Locate the cell with the specified text and output its (X, Y) center coordinate. 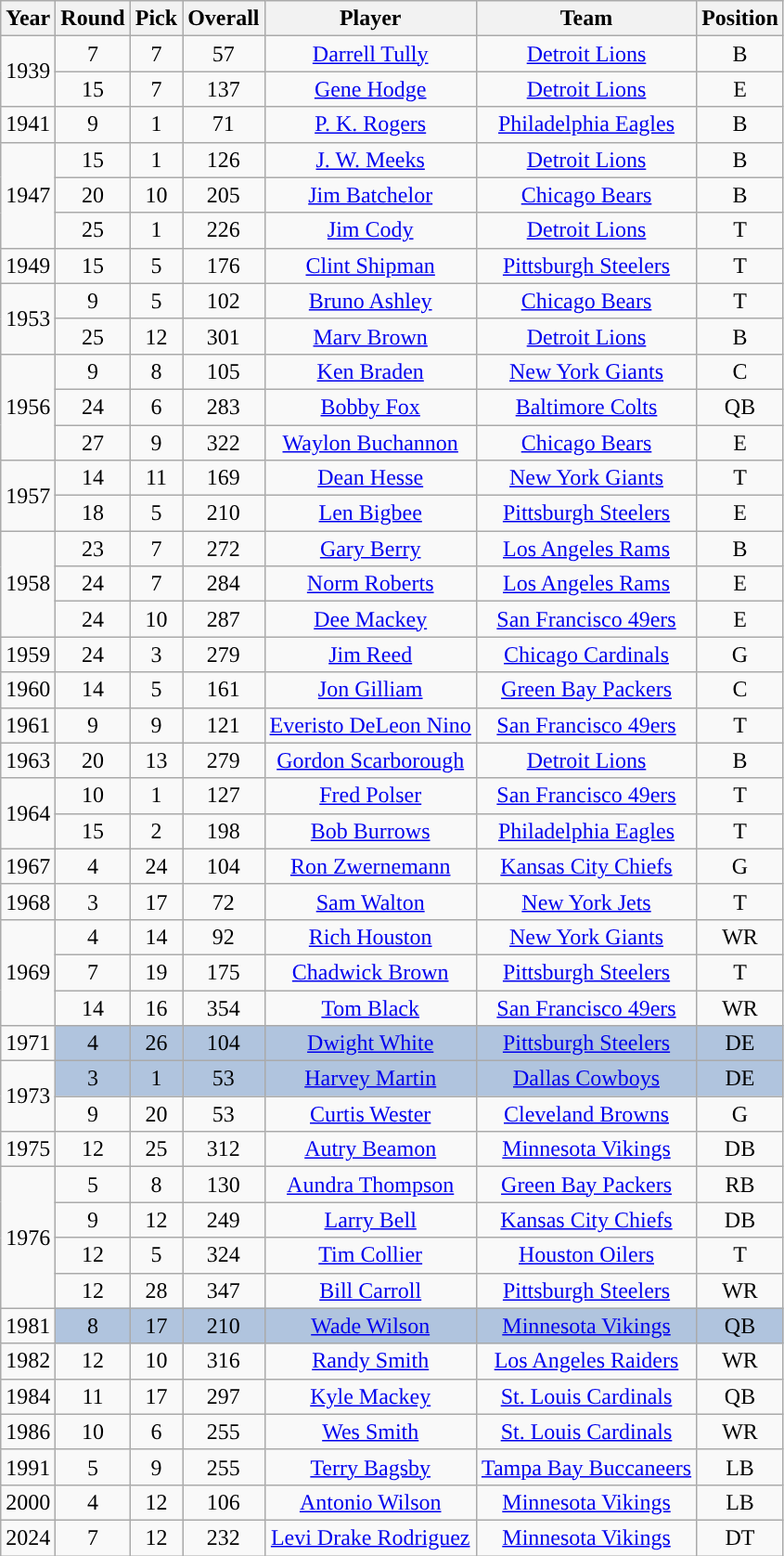
297 (224, 1396)
Gary Berry (370, 549)
1975 (28, 1149)
1991 (28, 1467)
1986 (28, 1432)
2 (156, 831)
Tim Collier (370, 1255)
Marv Brown (370, 336)
205 (224, 195)
2024 (28, 1537)
13 (156, 760)
284 (224, 584)
1981 (28, 1326)
Dee Mackey (370, 619)
1958 (28, 584)
Year (28, 19)
354 (224, 1007)
Randy Smith (370, 1361)
Round (93, 19)
Jon Gilliam (370, 690)
127 (224, 796)
Antonio Wilson (370, 1502)
1973 (28, 1096)
102 (224, 301)
Gene Hodge (370, 89)
Tom Black (370, 1007)
1982 (28, 1361)
Clint Shipman (370, 266)
249 (224, 1220)
1953 (28, 318)
1959 (28, 655)
347 (224, 1290)
2000 (28, 1502)
Jim Cody (370, 230)
1960 (28, 690)
1956 (28, 407)
226 (224, 230)
Player (370, 19)
324 (224, 1255)
Bill Carroll (370, 1290)
1961 (28, 725)
Bobby Fox (370, 407)
J. W. Meeks (370, 160)
Houston Oilers (586, 1255)
Terry Bagsby (370, 1467)
Jim Reed (370, 655)
1971 (28, 1044)
Los Angeles Raiders (586, 1361)
Cleveland Browns (586, 1114)
198 (224, 831)
Gordon Scarborough (370, 760)
272 (224, 549)
Aundra Thompson (370, 1185)
23 (93, 549)
Curtis Wester (370, 1114)
Bob Burrows (370, 831)
287 (224, 619)
121 (224, 725)
Position (740, 19)
27 (93, 443)
RB (740, 1185)
72 (224, 901)
Fred Polser (370, 796)
312 (224, 1149)
Norm Roberts (370, 584)
1957 (28, 496)
Darrell Tully (370, 54)
Wade Wilson (370, 1326)
Autry Beamon (370, 1149)
1969 (28, 972)
Harvey Martin (370, 1079)
Levi Drake Rodriguez (370, 1537)
Larry Bell (370, 1220)
1976 (28, 1238)
Everisto DeLeon Nino (370, 725)
Wes Smith (370, 1432)
Pick (156, 19)
Ron Zwernemann (370, 866)
Kyle Mackey (370, 1396)
Sam Walton (370, 901)
176 (224, 266)
301 (224, 336)
1949 (28, 266)
Jim Batchelor (370, 195)
Len Bigbee (370, 513)
Overall (224, 19)
Waylon Buchannon (370, 443)
Chadwick Brown (370, 972)
New York Jets (586, 901)
18 (93, 513)
Baltimore Colts (586, 407)
Team (586, 19)
1964 (28, 813)
92 (224, 937)
28 (156, 1290)
26 (156, 1044)
232 (224, 1537)
105 (224, 371)
Rich Houston (370, 937)
322 (224, 443)
Dallas Cowboys (586, 1079)
Dwight White (370, 1044)
19 (156, 972)
283 (224, 407)
1984 (28, 1396)
Bruno Ashley (370, 301)
Dean Hesse (370, 478)
16 (156, 1007)
1947 (28, 195)
1968 (28, 901)
1941 (28, 124)
126 (224, 160)
1939 (28, 71)
Tampa Bay Buccaneers (586, 1467)
316 (224, 1361)
175 (224, 972)
169 (224, 478)
161 (224, 690)
1967 (28, 866)
DT (740, 1537)
57 (224, 54)
Chicago Cardinals (586, 655)
130 (224, 1185)
106 (224, 1502)
137 (224, 89)
Ken Braden (370, 371)
71 (224, 124)
1963 (28, 760)
P. K. Rogers (370, 124)
